For the text-containing cell, return its midpoint in (x, y) coordinate format. 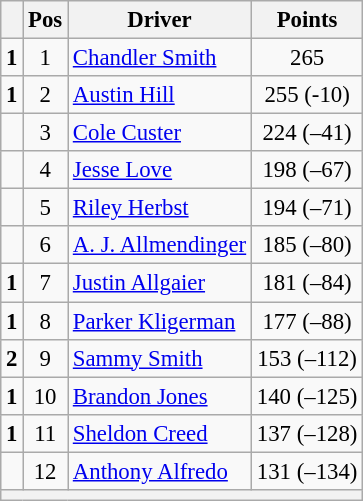
137 (–128) (306, 433)
Sammy Smith (160, 358)
177 (–88) (306, 321)
Brandon Jones (160, 396)
Parker Kligerman (160, 321)
194 (–71) (306, 208)
Points (306, 20)
A. J. Allmendinger (160, 245)
153 (–112) (306, 358)
131 (–134) (306, 471)
6 (46, 245)
255 (-10) (306, 95)
Anthony Alfredo (160, 471)
265 (306, 58)
12 (46, 471)
224 (–41) (306, 133)
140 (–125) (306, 396)
Riley Herbst (160, 208)
Justin Allgaier (160, 283)
Chandler Smith (160, 58)
181 (–84) (306, 283)
Driver (160, 20)
185 (–80) (306, 245)
Sheldon Creed (160, 433)
198 (–67) (306, 170)
9 (46, 358)
Cole Custer (160, 133)
4 (46, 170)
8 (46, 321)
10 (46, 396)
3 (46, 133)
7 (46, 283)
Pos (46, 20)
11 (46, 433)
Austin Hill (160, 95)
5 (46, 208)
Jesse Love (160, 170)
